Return the [x, y] coordinate for the center point of the cell that contains the specified text.  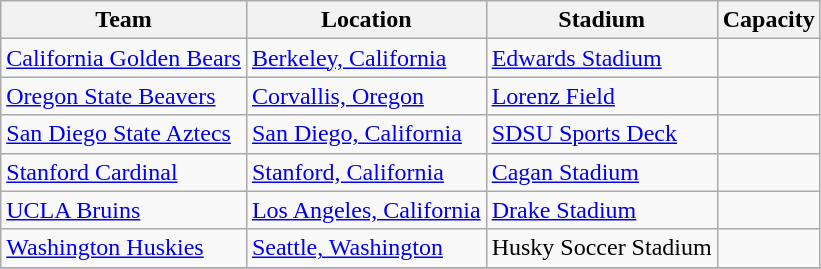
Cagan Stadium [602, 172]
California Golden Bears [124, 58]
Drake Stadium [602, 210]
Location [366, 20]
Lorenz Field [602, 96]
Oregon State Beavers [124, 96]
Seattle, Washington [366, 248]
Los Angeles, California [366, 210]
SDSU Sports Deck [602, 134]
San Diego, California [366, 134]
Washington Huskies [124, 248]
Edwards Stadium [602, 58]
Corvallis, Oregon [366, 96]
Capacity [768, 20]
Team [124, 20]
San Diego State Aztecs [124, 134]
Stanford Cardinal [124, 172]
UCLA Bruins [124, 210]
Berkeley, California [366, 58]
Stanford, California [366, 172]
Stadium [602, 20]
Husky Soccer Stadium [602, 248]
